Pinpoint the cell where the given text exists, returning its [X, Y] midpoint coordinate. 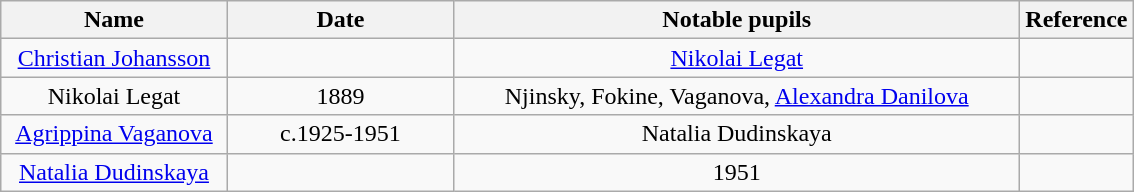
Notable pupils [737, 20]
Agrippina Vaganova [114, 134]
Reference [1076, 20]
1889 [340, 96]
1951 [737, 172]
Date [340, 20]
Christian Johansson [114, 58]
c.1925-1951 [340, 134]
Njinsky, Fokine, Vaganova, Alexandra Danilova [737, 96]
Name [114, 20]
